Output the (x, y) coordinate of the center of the cell containing the given text.  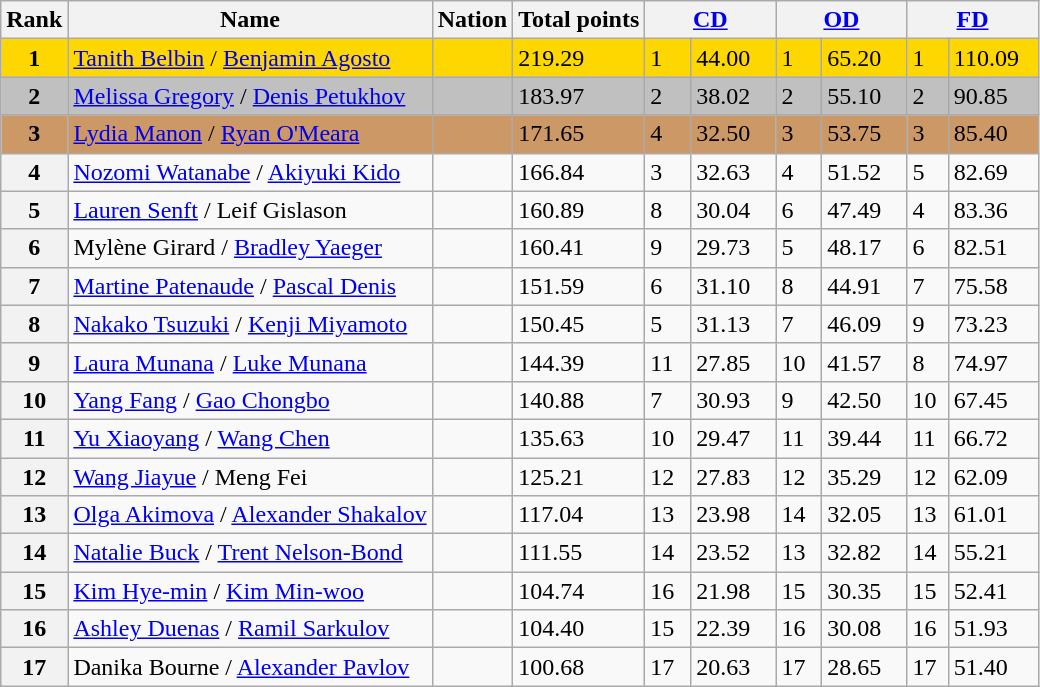
135.63 (579, 438)
125.21 (579, 477)
62.09 (993, 477)
104.74 (579, 591)
Laura Munana / Luke Munana (250, 362)
Olga Akimova / Alexander Shakalov (250, 515)
Yang Fang / Gao Chongbo (250, 400)
Name (250, 20)
47.49 (864, 210)
32.05 (864, 515)
51.93 (993, 629)
75.58 (993, 286)
29.47 (734, 438)
53.75 (864, 134)
38.02 (734, 96)
160.41 (579, 248)
82.51 (993, 248)
73.23 (993, 324)
32.63 (734, 172)
39.44 (864, 438)
23.98 (734, 515)
51.40 (993, 667)
30.08 (864, 629)
55.10 (864, 96)
85.40 (993, 134)
28.65 (864, 667)
Nation (472, 20)
219.29 (579, 58)
44.91 (864, 286)
31.10 (734, 286)
29.73 (734, 248)
CD (710, 20)
Nozomi Watanabe / Akiyuki Kido (250, 172)
Melissa Gregory / Denis Petukhov (250, 96)
55.21 (993, 553)
61.01 (993, 515)
30.93 (734, 400)
Nakako Tsuzuki / Kenji Miyamoto (250, 324)
30.35 (864, 591)
27.83 (734, 477)
44.00 (734, 58)
117.04 (579, 515)
104.40 (579, 629)
52.41 (993, 591)
23.52 (734, 553)
Mylène Girard / Bradley Yaeger (250, 248)
32.82 (864, 553)
21.98 (734, 591)
42.50 (864, 400)
Lydia Manon / Ryan O'Meara (250, 134)
100.68 (579, 667)
35.29 (864, 477)
150.45 (579, 324)
90.85 (993, 96)
183.97 (579, 96)
111.55 (579, 553)
83.36 (993, 210)
51.52 (864, 172)
41.57 (864, 362)
20.63 (734, 667)
27.85 (734, 362)
110.09 (993, 58)
67.45 (993, 400)
Rank (34, 20)
48.17 (864, 248)
Kim Hye-min / Kim Min-woo (250, 591)
31.13 (734, 324)
160.89 (579, 210)
OD (842, 20)
171.65 (579, 134)
46.09 (864, 324)
Danika Bourne / Alexander Pavlov (250, 667)
140.88 (579, 400)
30.04 (734, 210)
Total points (579, 20)
Natalie Buck / Trent Nelson-Bond (250, 553)
Martine Patenaude / Pascal Denis (250, 286)
65.20 (864, 58)
22.39 (734, 629)
74.97 (993, 362)
Ashley Duenas / Ramil Sarkulov (250, 629)
144.39 (579, 362)
Yu Xiaoyang / Wang Chen (250, 438)
32.50 (734, 134)
151.59 (579, 286)
166.84 (579, 172)
FD (972, 20)
Tanith Belbin / Benjamin Agosto (250, 58)
66.72 (993, 438)
Lauren Senft / Leif Gislason (250, 210)
82.69 (993, 172)
Wang Jiayue / Meng Fei (250, 477)
